Identify which cell holds the provided text, then report its [x, y] central coordinate. 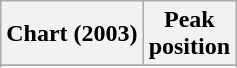
Peakposition [189, 34]
Chart (2003) [72, 34]
